Capture the cell that displays the provided text and extract its (x, y) central coordinate. 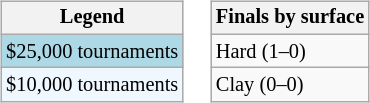
Hard (1–0) (290, 51)
Clay (0–0) (290, 85)
Finals by surface (290, 18)
Legend (92, 18)
$10,000 tournaments (92, 85)
$25,000 tournaments (92, 51)
